From the cell containing the given text, extract its center point as [X, Y] coordinate. 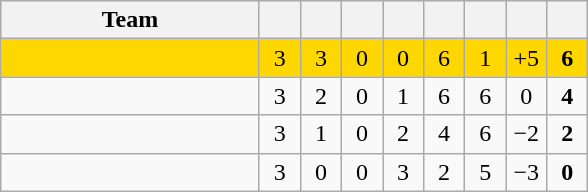
+5 [526, 58]
−3 [526, 172]
Team [130, 20]
−2 [526, 134]
5 [486, 172]
